Provide the [X, Y] coordinate of the cell's center where the given text is located.  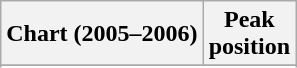
Chart (2005–2006) [102, 34]
Peakposition [249, 34]
